Scan for the cell matching the given text and deliver its (X, Y) coordinate at center. 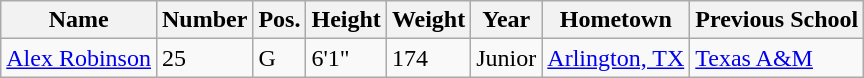
Pos. (280, 20)
Number (204, 20)
Junior (506, 58)
174 (428, 58)
Hometown (616, 20)
Name (79, 20)
Year (506, 20)
Alex Robinson (79, 58)
25 (204, 58)
Previous School (777, 20)
G (280, 58)
Weight (428, 20)
6'1" (346, 58)
Height (346, 20)
Arlington, TX (616, 58)
Texas A&M (777, 58)
